Return the [x, y] coordinate for the center point of the cell that contains the specified text.  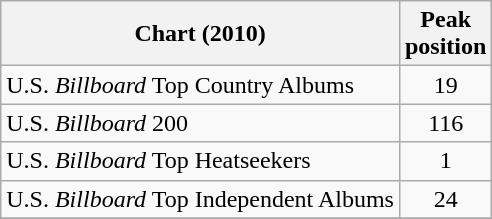
U.S. Billboard 200 [200, 123]
U.S. Billboard Top Independent Albums [200, 199]
19 [445, 85]
24 [445, 199]
1 [445, 161]
U.S. Billboard Top Country Albums [200, 85]
Peakposition [445, 34]
Chart (2010) [200, 34]
116 [445, 123]
U.S. Billboard Top Heatseekers [200, 161]
